Pinpoint the cell where the given text exists, returning its (X, Y) midpoint coordinate. 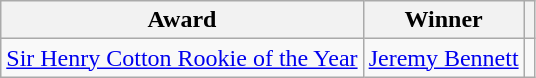
Jeremy Bennett (444, 58)
Sir Henry Cotton Rookie of the Year (182, 58)
Winner (444, 20)
Award (182, 20)
